For the text-containing cell, return its midpoint in (x, y) coordinate format. 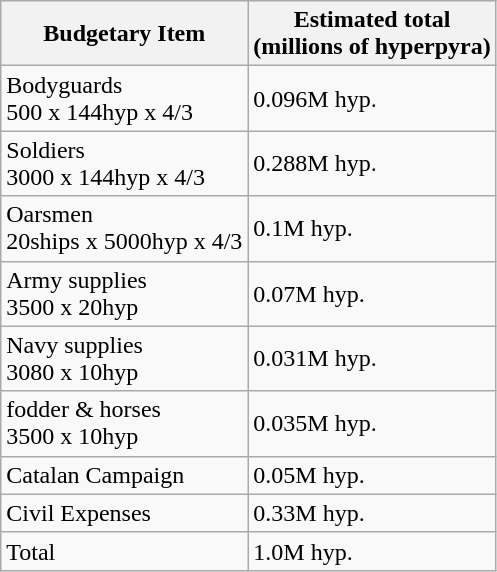
fodder & horses3500 x 10hyp (124, 424)
Budgetary Item (124, 34)
Catalan Campaign (124, 475)
0.096M hyp. (372, 98)
0.33M hyp. (372, 513)
0.031M hyp. (372, 358)
Civil Expenses (124, 513)
Army supplies3500 x 20hyp (124, 294)
0.1M hyp. (372, 228)
0.035M hyp. (372, 424)
Navy supplies3080 x 10hyp (124, 358)
Bodyguards500 x 144hyp x 4/3 (124, 98)
0.288M hyp. (372, 164)
Total (124, 551)
0.05M hyp. (372, 475)
Soldiers3000 x 144hyp x 4/3 (124, 164)
Oarsmen20ships x 5000hyp x 4/3 (124, 228)
0.07M hyp. (372, 294)
1.0M hyp. (372, 551)
Estimated total(millions of hyperpyra) (372, 34)
